Determine the (x, y) coordinate at the center of the cell enclosing the given text.  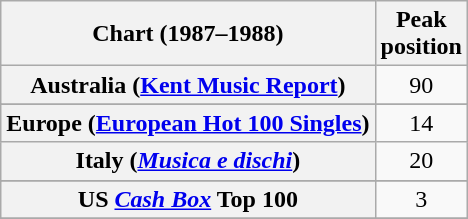
Australia (Kent Music Report) (188, 85)
Peak position (421, 34)
Chart (1987–1988) (188, 34)
3 (421, 199)
90 (421, 85)
US Cash Box Top 100 (188, 199)
Europe (European Hot 100 Singles) (188, 123)
14 (421, 123)
Italy (Musica e dischi) (188, 161)
20 (421, 161)
